Extract the (X, Y) coordinate from the center of the cell holding the provided text.  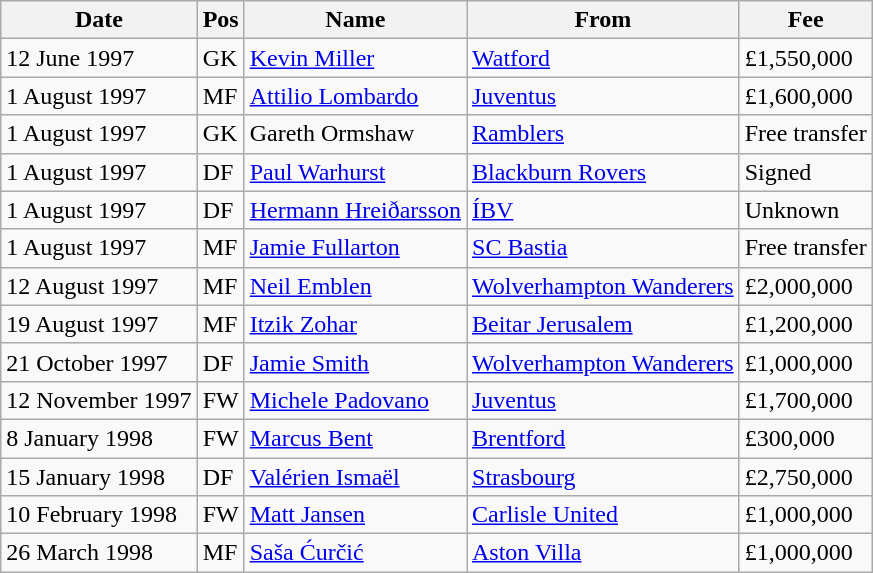
SC Bastia (602, 248)
Beitar Jerusalem (602, 324)
Signed (806, 172)
19 August 1997 (99, 324)
£2,750,000 (806, 477)
Saša Ćurčić (355, 553)
£1,200,000 (806, 324)
Pos (220, 20)
Date (99, 20)
Brentford (602, 438)
Kevin Miller (355, 58)
Hermann Hreiðarsson (355, 210)
Neil Emblen (355, 286)
Itzik Zohar (355, 324)
Marcus Bent (355, 438)
Michele Padovano (355, 400)
26 March 1998 (99, 553)
ÍBV (602, 210)
£1,600,000 (806, 96)
Ramblers (602, 134)
Fee (806, 20)
Aston Villa (602, 553)
Valérien Ismaël (355, 477)
£300,000 (806, 438)
Blackburn Rovers (602, 172)
8 January 1998 (99, 438)
Attilio Lombardo (355, 96)
Carlisle United (602, 515)
21 October 1997 (99, 362)
£1,700,000 (806, 400)
10 February 1998 (99, 515)
Jamie Smith (355, 362)
Name (355, 20)
Jamie Fullarton (355, 248)
Paul Warhurst (355, 172)
Watford (602, 58)
Matt Jansen (355, 515)
15 January 1998 (99, 477)
Gareth Ormshaw (355, 134)
12 November 1997 (99, 400)
Strasbourg (602, 477)
12 June 1997 (99, 58)
12 August 1997 (99, 286)
Unknown (806, 210)
From (602, 20)
£1,550,000 (806, 58)
£2,000,000 (806, 286)
